Provide the (X, Y) coordinate of the cell's center where the given text is located.  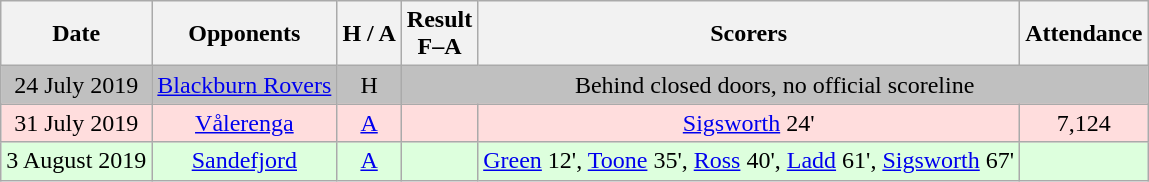
Vålerenga (244, 123)
ResultF–A (439, 34)
Attendance (1084, 34)
Sigsworth 24' (749, 123)
3 August 2019 (76, 161)
Date (76, 34)
Opponents (244, 34)
31 July 2019 (76, 123)
Sandefjord (244, 161)
Behind closed doors, no official scoreline (774, 85)
24 July 2019 (76, 85)
H (369, 85)
7,124 (1084, 123)
H / A (369, 34)
Blackburn Rovers (244, 85)
Green 12', Toone 35', Ross 40', Ladd 61', Sigsworth 67' (749, 161)
Scorers (749, 34)
